Output the [X, Y] coordinate of the center of the cell containing the given text.  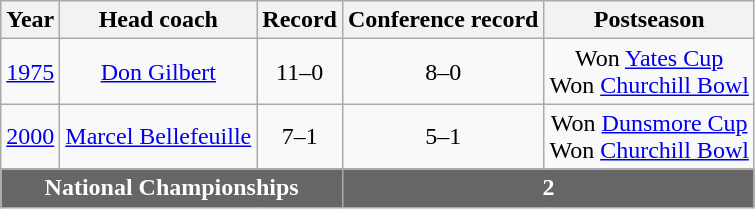
7–1 [300, 136]
2 [548, 188]
Record [300, 20]
Postseason [649, 20]
Conference record [442, 20]
1975 [30, 72]
National Championships [172, 188]
11–0 [300, 72]
2000 [30, 136]
5–1 [442, 136]
Won Dunsmore CupWon Churchill Bowl [649, 136]
Head coach [158, 20]
8–0 [442, 72]
Won Yates CupWon Churchill Bowl [649, 72]
Don Gilbert [158, 72]
Year [30, 20]
Marcel Bellefeuille [158, 136]
